Find where the given text appears and provide that cell's center as (x, y) coordinate. 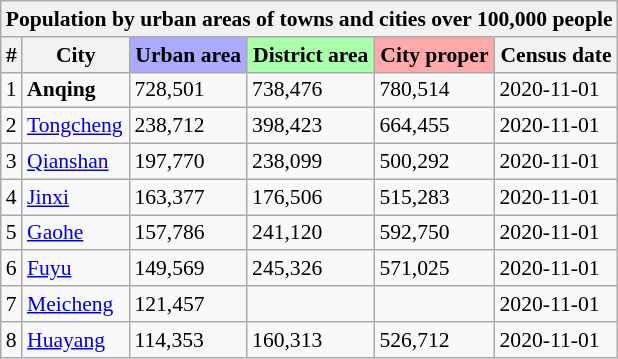
245,326 (310, 269)
121,457 (188, 304)
Tongcheng (76, 126)
Huayang (76, 340)
Fuyu (76, 269)
Anqing (76, 90)
728,501 (188, 90)
238,712 (188, 126)
Census date (556, 55)
3 (12, 162)
7 (12, 304)
176,506 (310, 197)
592,750 (434, 233)
157,786 (188, 233)
Population by urban areas of towns and cities over 100,000 people (310, 19)
8 (12, 340)
District area (310, 55)
197,770 (188, 162)
114,353 (188, 340)
City (76, 55)
City proper (434, 55)
571,025 (434, 269)
Meicheng (76, 304)
Jinxi (76, 197)
500,292 (434, 162)
1 (12, 90)
515,283 (434, 197)
738,476 (310, 90)
149,569 (188, 269)
Qianshan (76, 162)
2 (12, 126)
Urban area (188, 55)
5 (12, 233)
Gaohe (76, 233)
6 (12, 269)
241,120 (310, 233)
780,514 (434, 90)
398,423 (310, 126)
526,712 (434, 340)
160,313 (310, 340)
238,099 (310, 162)
4 (12, 197)
664,455 (434, 126)
# (12, 55)
163,377 (188, 197)
